For the text-containing cell, return its midpoint in (X, Y) coordinate format. 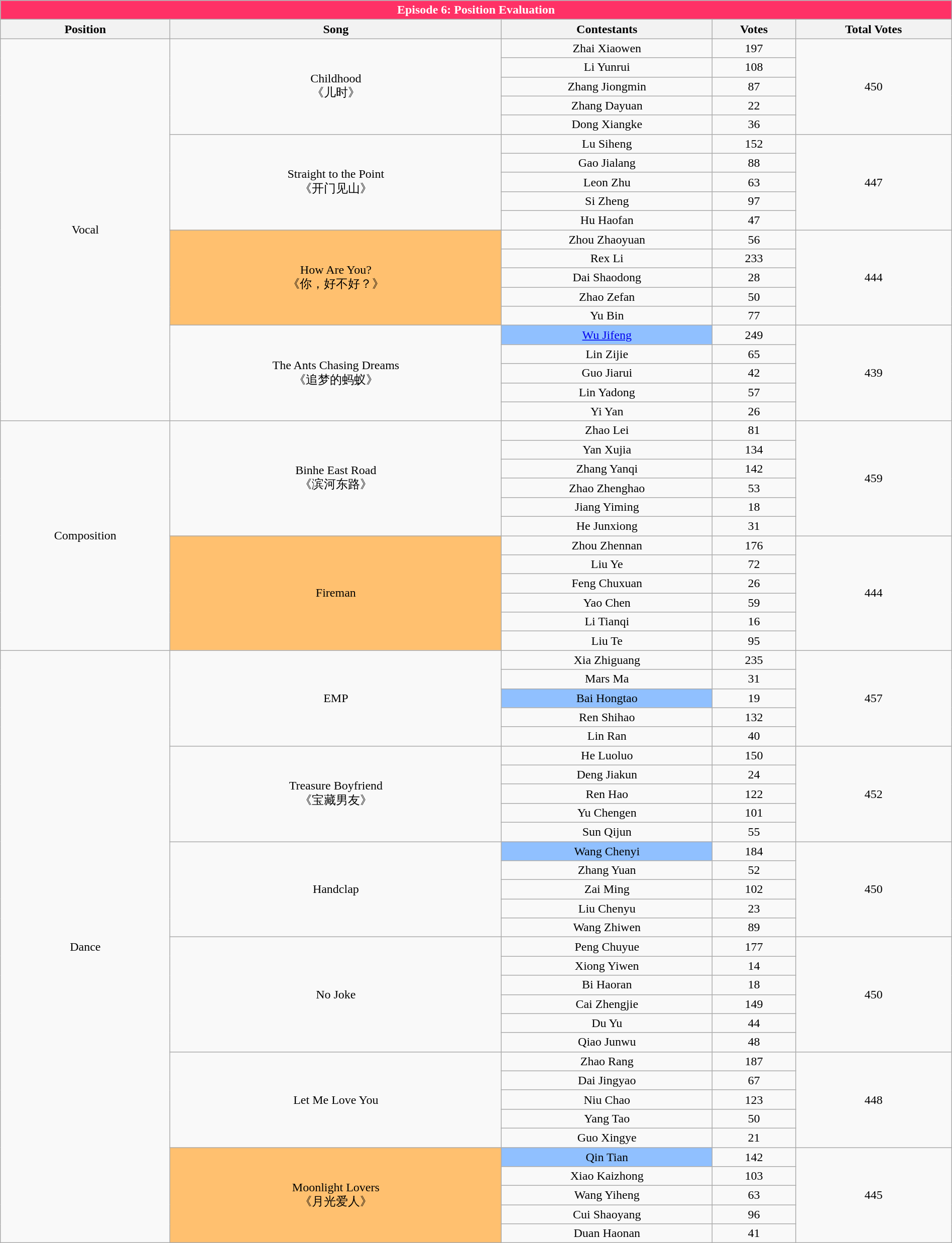
Zhang Jiongmin (607, 86)
Moonlight Lovers《月光爱人》 (336, 1195)
102 (754, 889)
Liu Te (607, 641)
24 (754, 774)
53 (754, 488)
Yang Tao (607, 1118)
Si Zheng (607, 201)
Liu Chenyu (607, 909)
Xia Zhiguang (607, 660)
Yu Chengen (607, 813)
57 (754, 392)
19 (754, 698)
48 (754, 1042)
447 (874, 182)
Dance (85, 947)
41 (754, 1233)
44 (754, 1023)
Zhao Rang (607, 1061)
Wu Jifeng (607, 335)
152 (754, 144)
Composition (85, 535)
Lin Ran (607, 736)
Votes (754, 29)
123 (754, 1099)
Dai Shaodong (607, 278)
Ren Shihao (607, 717)
122 (754, 794)
439 (874, 373)
Bai Hongtao (607, 698)
88 (754, 163)
Zhang Yanqi (607, 469)
132 (754, 717)
235 (754, 660)
Ren Hao (607, 794)
23 (754, 909)
Xiao Kaizhong (607, 1176)
Gao Jialang (607, 163)
36 (754, 125)
47 (754, 220)
Deng Jiakun (607, 774)
Dong Xiangke (607, 125)
Cui Shaoyang (607, 1214)
134 (754, 449)
150 (754, 755)
Du Yu (607, 1023)
177 (754, 947)
197 (754, 48)
Episode 6: Position Evaluation (476, 10)
67 (754, 1080)
Zhai Xiaowen (607, 48)
Zhao Zhenghao (607, 488)
Qin Tian (607, 1157)
Xiong Yiwen (607, 966)
77 (754, 316)
445 (874, 1195)
Zhou Zhaoyuan (607, 240)
Lin Zijie (607, 354)
Sun Qijun (607, 832)
56 (754, 240)
14 (754, 966)
Cai Zhengjie (607, 1004)
Treasure Boyfriend《宝藏男友》 (336, 794)
52 (754, 870)
249 (754, 335)
Leon Zhu (607, 182)
Wang Chenyi (607, 851)
Mars Ma (607, 679)
89 (754, 928)
103 (754, 1176)
Lu Siheng (607, 144)
65 (754, 354)
He Luoluo (607, 755)
149 (754, 1004)
Guo Xingye (607, 1138)
Lin Yadong (607, 392)
He Junxiong (607, 526)
40 (754, 736)
Binhe East Road《滨河东路》 (336, 478)
Duan Haonan (607, 1233)
The Ants Chasing Dreams《追梦的蚂蚁》 (336, 373)
Total Votes (874, 29)
97 (754, 201)
Zhang Yuan (607, 870)
EMP (336, 698)
Jiang Yiming (607, 507)
176 (754, 545)
81 (754, 430)
72 (754, 564)
Wang Yiheng (607, 1195)
Li Yunrui (607, 67)
Vocal (85, 230)
Feng Chuxuan (607, 584)
457 (874, 698)
Zhao Lei (607, 430)
No Joke (336, 994)
21 (754, 1138)
59 (754, 603)
Yi Yan (607, 411)
16 (754, 622)
Let Me Love You (336, 1099)
Yu Bin (607, 316)
Li Tianqi (607, 622)
101 (754, 813)
Liu Ye (607, 564)
How Are You?《你，好不好？》 (336, 278)
452 (874, 794)
187 (754, 1061)
Hu Haofan (607, 220)
22 (754, 105)
55 (754, 832)
Fireman (336, 593)
184 (754, 851)
Straight to the Point《开门见山》 (336, 182)
Rex Li (607, 259)
87 (754, 86)
28 (754, 278)
Contestants (607, 29)
448 (874, 1099)
Song (336, 29)
233 (754, 259)
Wang Zhiwen (607, 928)
Qiao Junwu (607, 1042)
95 (754, 641)
459 (874, 478)
Zhao Zefan (607, 297)
96 (754, 1214)
Dai Jingyao (607, 1080)
Childhood《儿时》 (336, 86)
Handclap (336, 889)
Niu Chao (607, 1099)
108 (754, 67)
42 (754, 373)
Zhou Zhennan (607, 545)
Bi Haoran (607, 985)
Position (85, 29)
Peng Chuyue (607, 947)
Zhang Dayuan (607, 105)
Yao Chen (607, 603)
Guo Jiarui (607, 373)
Zai Ming (607, 889)
Yan Xujia (607, 449)
